Find where the given text appears and provide that cell's center as [x, y] coordinate. 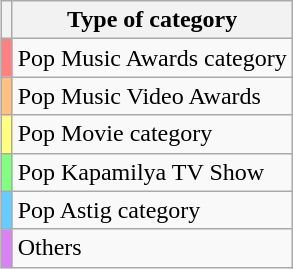
Pop Kapamilya TV Show [152, 172]
Pop Movie category [152, 134]
Others [152, 248]
Pop Astig category [152, 210]
Type of category [152, 20]
Pop Music Video Awards [152, 96]
Pop Music Awards category [152, 58]
